For the text-containing cell, return its midpoint in (X, Y) coordinate format. 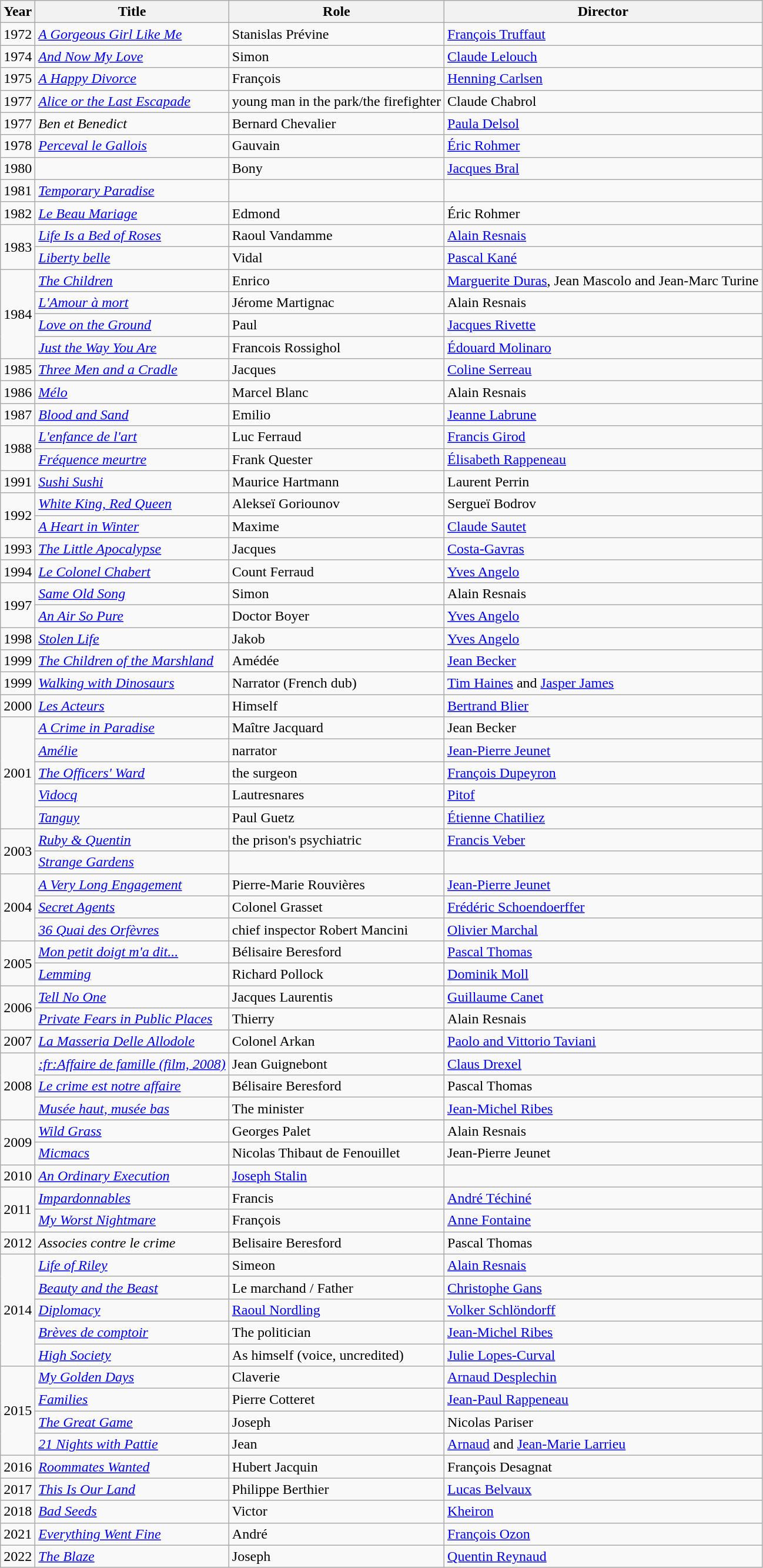
François Ozon (603, 1534)
Claude Chabrol (603, 101)
Le crime est notre affaire (132, 1086)
Temporary Paradise (132, 191)
2016 (18, 1467)
Pitof (603, 795)
1981 (18, 191)
A Crime in Paradise (132, 728)
1978 (18, 146)
Marguerite Duras, Jean Mascolo and Jean-Marc Turine (603, 281)
2014 (18, 1310)
Tanguy (132, 818)
Jacques Laurentis (336, 997)
Richard Pollock (336, 974)
2017 (18, 1489)
36 Quai des Orfèvres (132, 929)
Vidocq (132, 795)
Bony (336, 168)
The Children (132, 281)
Costa-Gavras (603, 549)
Roommates Wanted (132, 1467)
André (336, 1534)
Luc Ferraud (336, 437)
Secret Agents (132, 907)
Maurice Hartmann (336, 482)
1983 (18, 246)
As himself (voice, uncredited) (336, 1355)
1986 (18, 392)
the prison's psychiatric (336, 840)
Claude Lelouch (603, 56)
1992 (18, 515)
Same Old Song (132, 593)
Beauty and the Beast (132, 1287)
L'Amour à mort (132, 303)
Role (336, 12)
2009 (18, 1142)
Simeon (336, 1265)
Paul Guetz (336, 818)
Perceval le Gallois (132, 146)
Lemming (132, 974)
:fr:Affaire de famille (film, 2008) (132, 1064)
1975 (18, 79)
Paolo and Vittorio Taviani (603, 1042)
Everything Went Fine (132, 1534)
Sushi Sushi (132, 482)
The Great Game (132, 1422)
2006 (18, 1008)
The Blaze (132, 1556)
Étienne Chatiliez (603, 818)
Guillaume Canet (603, 997)
Joseph Stalin (336, 1176)
Tell No One (132, 997)
Count Ferraud (336, 571)
1994 (18, 571)
Blood and Sand (132, 415)
Families (132, 1400)
Colonel Arkan (336, 1042)
L'enfance de l'art (132, 437)
Jérome Martignac (336, 303)
Associes contre le crime (132, 1243)
Edmond (336, 213)
Director (603, 12)
Wild Grass (132, 1131)
Nicolas Thibaut de Fenouillet (336, 1153)
1984 (18, 314)
1985 (18, 370)
the surgeon (336, 773)
1972 (18, 34)
Claus Drexel (603, 1064)
Kheiron (603, 1512)
1980 (18, 168)
Frédéric Schoendoerffer (603, 907)
1991 (18, 482)
2004 (18, 907)
Bertrand Blier (603, 706)
Christophe Gans (603, 1287)
Anne Fontaine (603, 1220)
My Worst Nightmare (132, 1220)
Lucas Belvaux (603, 1489)
Narrator (French dub) (336, 683)
Pascal Kané (603, 258)
Élisabeth Rappeneau (603, 459)
Claverie (336, 1377)
1982 (18, 213)
Alice or the Last Escapade (132, 101)
Jean-Paul Rappeneau (603, 1400)
Thierry (336, 1019)
Volker Schlöndorff (603, 1310)
Bad Seeds (132, 1512)
Jean Guignebont (336, 1064)
Laurent Perrin (603, 482)
François Truffaut (603, 34)
An Air So Pure (132, 616)
Impardonnables (132, 1198)
A Gorgeous Girl Like Me (132, 34)
La Masseria Delle Allodole (132, 1042)
Hubert Jacquin (336, 1467)
Stolen Life (132, 638)
narrator (336, 750)
André Téchiné (603, 1198)
Diplomacy (132, 1310)
The Children of the Marshland (132, 661)
Pierre Cotteret (336, 1400)
2001 (18, 773)
Marcel Blanc (336, 392)
Life of Riley (132, 1265)
François Desagnat (603, 1467)
Bernard Chevalier (336, 124)
Strange Gardens (132, 862)
Love on the Ground (132, 325)
Doctor Boyer (336, 616)
2015 (18, 1411)
Title (132, 12)
Julie Lopes-Curval (603, 1355)
Amélie (132, 750)
Sergueï Bodrov (603, 504)
Micmacs (132, 1153)
Emilio (336, 415)
2007 (18, 1042)
Jacques Rivette (603, 325)
My Golden Days (132, 1377)
Frank Quester (336, 459)
Jacques Bral (603, 168)
Pierre-Marie Rouvières (336, 885)
Claude Sautet (603, 526)
High Society (132, 1355)
Francis Veber (603, 840)
White King, Red Queen (132, 504)
A Very Long Engagement (132, 885)
The minister (336, 1109)
An Ordinary Execution (132, 1176)
Gauvain (336, 146)
Brèves de comptoir (132, 1332)
Raoul Nordling (336, 1310)
Francis Girod (603, 437)
A Heart in Winter (132, 526)
Maxime (336, 526)
Jeanne Labrune (603, 415)
Arnaud Desplechin (603, 1377)
Amédée (336, 661)
2000 (18, 706)
Just the Way You Are (132, 348)
Belisaire Beresford (336, 1243)
2021 (18, 1534)
2003 (18, 851)
Paula Delsol (603, 124)
Year (18, 12)
Nicolas Pariser (603, 1422)
Raoul Vandamme (336, 235)
2005 (18, 963)
2008 (18, 1086)
1988 (18, 448)
Édouard Molinaro (603, 348)
Arnaud and Jean-Marie Larrieu (603, 1444)
Lautresnares (336, 795)
The Officers' Ward (132, 773)
2018 (18, 1512)
Le Colonel Chabert (132, 571)
Jakob (336, 638)
Ruby & Quentin (132, 840)
Maître Jacquard (336, 728)
1974 (18, 56)
2010 (18, 1176)
Three Men and a Cradle (132, 370)
Coline Serreau (603, 370)
21 Nights with Pattie (132, 1444)
Liberty belle (132, 258)
Le Beau Mariage (132, 213)
1987 (18, 415)
Les Acteurs (132, 706)
Alekseï Goriounov (336, 504)
2012 (18, 1243)
Francois Rossighol (336, 348)
Mon petit doigt m'a dit... (132, 952)
Himself (336, 706)
Musée haut, musée bas (132, 1109)
Vidal (336, 258)
Fréquence meurtre (132, 459)
Paul (336, 325)
Tim Haines and Jasper James (603, 683)
chief inspector Robert Mancini (336, 929)
2022 (18, 1556)
Jean (336, 1444)
Life Is a Bed of Roses (132, 235)
1998 (18, 638)
Stanislas Prévine (336, 34)
Walking with Dinosaurs (132, 683)
A Happy Divorce (132, 79)
Georges Palet (336, 1131)
young man in the park/the firefighter (336, 101)
Mélo (132, 392)
Enrico (336, 281)
Colonel Grasset (336, 907)
This Is Our Land (132, 1489)
Private Fears in Public Places (132, 1019)
François Dupeyron (603, 773)
And Now My Love (132, 56)
The politician (336, 1332)
Philippe Berthier (336, 1489)
Henning Carlsen (603, 79)
Le marchand / Father (336, 1287)
Olivier Marchal (603, 929)
The Little Apocalypse (132, 549)
2011 (18, 1209)
Dominik Moll (603, 974)
Ben et Benedict (132, 124)
Victor (336, 1512)
Quentin Reynaud (603, 1556)
1993 (18, 549)
Francis (336, 1198)
1997 (18, 605)
